Provide the (X, Y) coordinate of the cell's center where the given text is located.  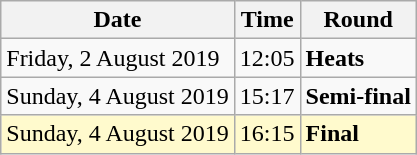
Round (358, 20)
Date (118, 20)
Heats (358, 58)
Final (358, 134)
12:05 (267, 58)
15:17 (267, 96)
16:15 (267, 134)
Time (267, 20)
Semi-final (358, 96)
Friday, 2 August 2019 (118, 58)
